Output the (x, y) coordinate of the center of the cell containing the given text.  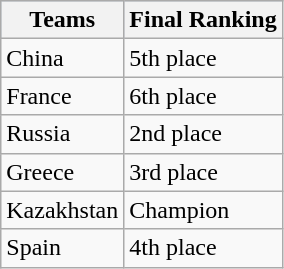
China (62, 58)
2nd place (203, 134)
Spain (62, 248)
4th place (203, 248)
Teams (62, 20)
Greece (62, 172)
Champion (203, 210)
Russia (62, 134)
Final Ranking (203, 20)
6th place (203, 96)
France (62, 96)
3rd place (203, 172)
Kazakhstan (62, 210)
5th place (203, 58)
